Provide the [x, y] coordinate of the cell's center where the given text is located.  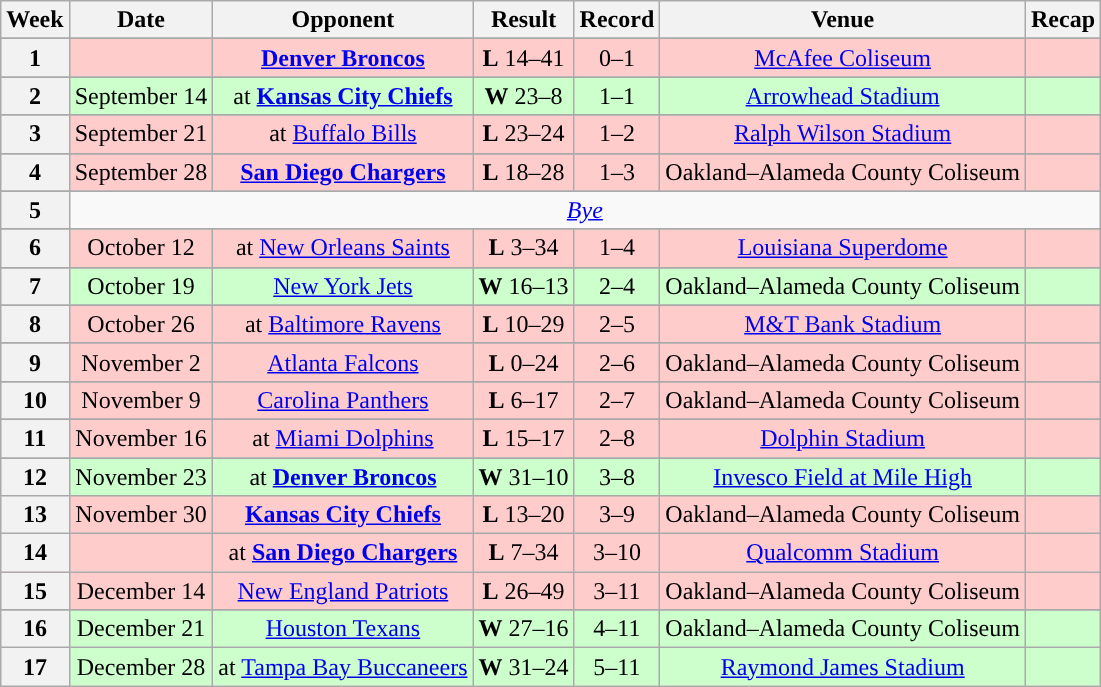
November 9 [141, 400]
L 26–49 [524, 591]
New England Patriots [343, 591]
3–9 [617, 515]
2–8 [617, 438]
15 [35, 591]
Denver Broncos [343, 58]
13 [35, 515]
Ralph Wilson Stadium [843, 134]
October 26 [141, 324]
0–1 [617, 58]
12 [35, 477]
L 23–24 [524, 134]
1 [35, 58]
3–11 [617, 591]
L 0–24 [524, 362]
Dolphin Stadium [843, 438]
6 [35, 248]
2–5 [617, 324]
December 28 [141, 667]
December 14 [141, 591]
Raymond James Stadium [843, 667]
14 [35, 553]
Opponent [343, 20]
at Denver Broncos [343, 477]
Record [617, 20]
1–1 [617, 96]
17 [35, 667]
1–2 [617, 134]
Qualcomm Stadium [843, 553]
Recap [1062, 20]
at Kansas City Chiefs [343, 96]
San Diego Chargers [343, 172]
3 [35, 134]
Invesco Field at Mile High [843, 477]
Carolina Panthers [343, 400]
2–7 [617, 400]
W 27–16 [524, 629]
3–8 [617, 477]
Venue [843, 20]
4 [35, 172]
L 14–41 [524, 58]
2–4 [617, 286]
at New Orleans Saints [343, 248]
Arrowhead Stadium [843, 96]
W 31–24 [524, 667]
2–6 [617, 362]
L 15–17 [524, 438]
Week [35, 20]
October 19 [141, 286]
9 [35, 362]
16 [35, 629]
Louisiana Superdome [843, 248]
at Baltimore Ravens [343, 324]
Date [141, 20]
L 10–29 [524, 324]
Houston Texans [343, 629]
October 12 [141, 248]
8 [35, 324]
November 16 [141, 438]
4–11 [617, 629]
W 31–10 [524, 477]
W 23–8 [524, 96]
at Buffalo Bills [343, 134]
September 14 [141, 96]
L 18–28 [524, 172]
M&T Bank Stadium [843, 324]
at San Diego Chargers [343, 553]
at Tampa Bay Buccaneers [343, 667]
Result [524, 20]
2 [35, 96]
L 3–34 [524, 248]
Atlanta Falcons [343, 362]
L 13–20 [524, 515]
at Miami Dolphins [343, 438]
5–11 [617, 667]
5 [35, 210]
November 30 [141, 515]
September 28 [141, 172]
10 [35, 400]
New York Jets [343, 286]
11 [35, 438]
L 6–17 [524, 400]
McAfee Coliseum [843, 58]
November 23 [141, 477]
November 2 [141, 362]
1–4 [617, 248]
December 21 [141, 629]
September 21 [141, 134]
1–3 [617, 172]
3–10 [617, 553]
7 [35, 286]
Bye [584, 210]
W 16–13 [524, 286]
Kansas City Chiefs [343, 515]
L 7–34 [524, 553]
